Output the [x, y] coordinate of the center of the cell containing the given text.  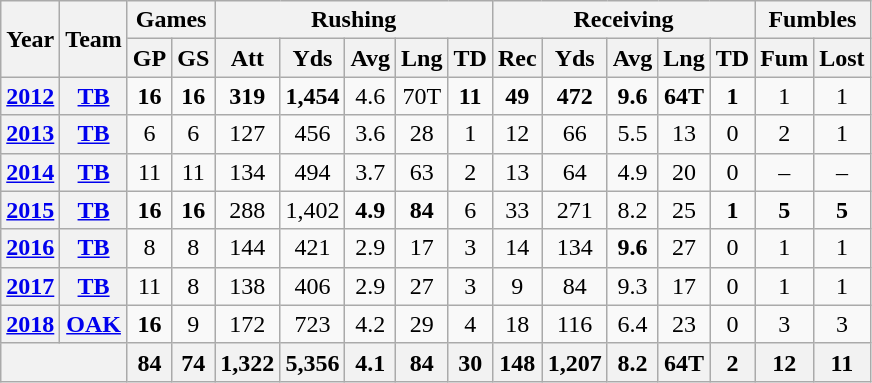
2014 [30, 172]
1,322 [248, 362]
Games [170, 20]
421 [312, 248]
49 [517, 96]
Team [94, 39]
14 [517, 248]
4.6 [370, 96]
Att [248, 58]
70T [422, 96]
1,402 [312, 210]
30 [470, 362]
64 [574, 172]
319 [248, 96]
116 [574, 324]
18 [517, 324]
456 [312, 134]
3.7 [370, 172]
2016 [30, 248]
144 [248, 248]
4.2 [370, 324]
Rushing [354, 20]
271 [574, 210]
28 [422, 134]
138 [248, 286]
2013 [30, 134]
29 [422, 324]
2017 [30, 286]
Year [30, 39]
4 [470, 324]
GS [194, 58]
Fum [784, 58]
1,207 [574, 362]
Receiving [623, 20]
74 [194, 362]
288 [248, 210]
4.1 [370, 362]
148 [517, 362]
33 [517, 210]
406 [312, 286]
2018 [30, 324]
Rec [517, 58]
3.6 [370, 134]
66 [574, 134]
25 [684, 210]
172 [248, 324]
2015 [30, 210]
6.4 [632, 324]
9.3 [632, 286]
1,454 [312, 96]
OAK [94, 324]
494 [312, 172]
5.5 [632, 134]
Lost [842, 58]
Fumbles [812, 20]
GP [149, 58]
20 [684, 172]
127 [248, 134]
472 [574, 96]
23 [684, 324]
5,356 [312, 362]
2012 [30, 96]
63 [422, 172]
723 [312, 324]
